From the cell containing the given text, extract its center point as (x, y) coordinate. 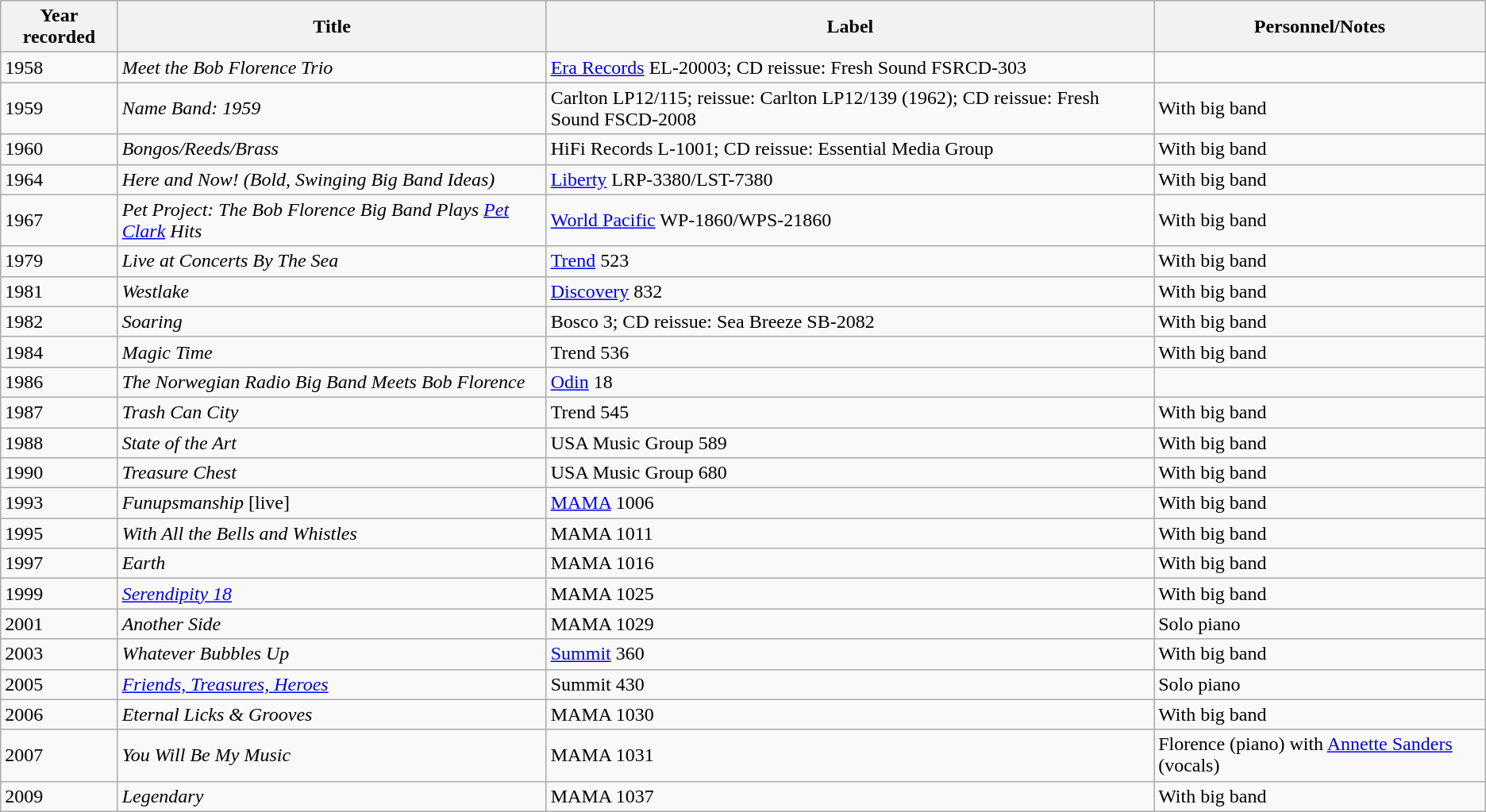
HiFi Records L-1001; CD reissue: Essential Media Group (849, 149)
World Pacific WP-1860/WPS-21860 (849, 221)
1999 (59, 594)
Carlton LP12/115; reissue: Carlton LP12/139 (1962); CD reissue: Fresh Sound FSCD-2008 (849, 108)
The Norwegian Radio Big Band Meets Bob Florence (332, 382)
2009 (59, 796)
Bongos/Reeds/Brass (332, 149)
MAMA 1037 (849, 796)
Summit 360 (849, 654)
Trend 536 (849, 352)
Magic Time (332, 352)
Serendipity 18 (332, 594)
1987 (59, 412)
Soaring (332, 321)
1960 (59, 149)
Era Records EL-20003; CD reissue: Fresh Sound FSRCD-303 (849, 67)
1982 (59, 321)
1958 (59, 67)
MAMA 1030 (849, 714)
1959 (59, 108)
You Will Be My Music (332, 756)
1967 (59, 221)
Friends, Treasures, Heroes (332, 684)
Treasure Chest (332, 473)
Trend 545 (849, 412)
2006 (59, 714)
2007 (59, 756)
1997 (59, 564)
MAMA 1031 (849, 756)
Funupsmanship [live] (332, 503)
Odin 18 (849, 382)
Westlake (332, 291)
MAMA 1029 (849, 624)
Personnel/Notes (1320, 27)
MAMA 1006 (849, 503)
2003 (59, 654)
Eternal Licks & Grooves (332, 714)
2001 (59, 624)
1986 (59, 382)
MAMA 1025 (849, 594)
Label (849, 27)
1964 (59, 179)
Earth (332, 564)
State of the Art (332, 442)
2005 (59, 684)
1990 (59, 473)
1988 (59, 442)
Legendary (332, 796)
Liberty LRP-3380/LST-7380 (849, 179)
Meet the Bob Florence Trio (332, 67)
USA Music Group 680 (849, 473)
1979 (59, 261)
Bosco 3; CD reissue: Sea Breeze SB-2082 (849, 321)
Year recorded (59, 27)
Discovery 832 (849, 291)
Another Side (332, 624)
Florence (piano) with Annette Sanders (vocals) (1320, 756)
Here and Now! (Bold, Swinging Big Band Ideas) (332, 179)
Pet Project: The Bob Florence Big Band Plays Pet Clark Hits (332, 221)
MAMA 1016 (849, 564)
MAMA 1011 (849, 533)
Trash Can City (332, 412)
Live at Concerts By The Sea (332, 261)
USA Music Group 589 (849, 442)
1984 (59, 352)
1995 (59, 533)
Title (332, 27)
Whatever Bubbles Up (332, 654)
1993 (59, 503)
With All the Bells and Whistles (332, 533)
Summit 430 (849, 684)
Name Band: 1959 (332, 108)
Trend 523 (849, 261)
1981 (59, 291)
